Search for the cell housing the specified text and yield its (X, Y) center coordinate. 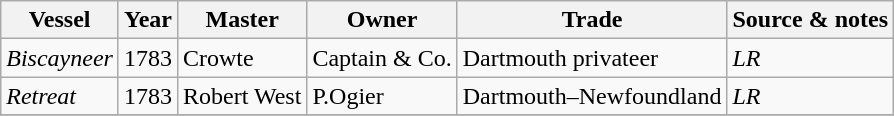
Year (148, 20)
Retreat (60, 96)
Crowte (242, 58)
Robert West (242, 96)
Dartmouth–Newfoundland (592, 96)
Vessel (60, 20)
Biscayneer (60, 58)
P.Ogier (382, 96)
Dartmouth privateer (592, 58)
Captain & Co. (382, 58)
Master (242, 20)
Source & notes (810, 20)
Owner (382, 20)
Trade (592, 20)
